Identify which cell holds the provided text, then report its [x, y] central coordinate. 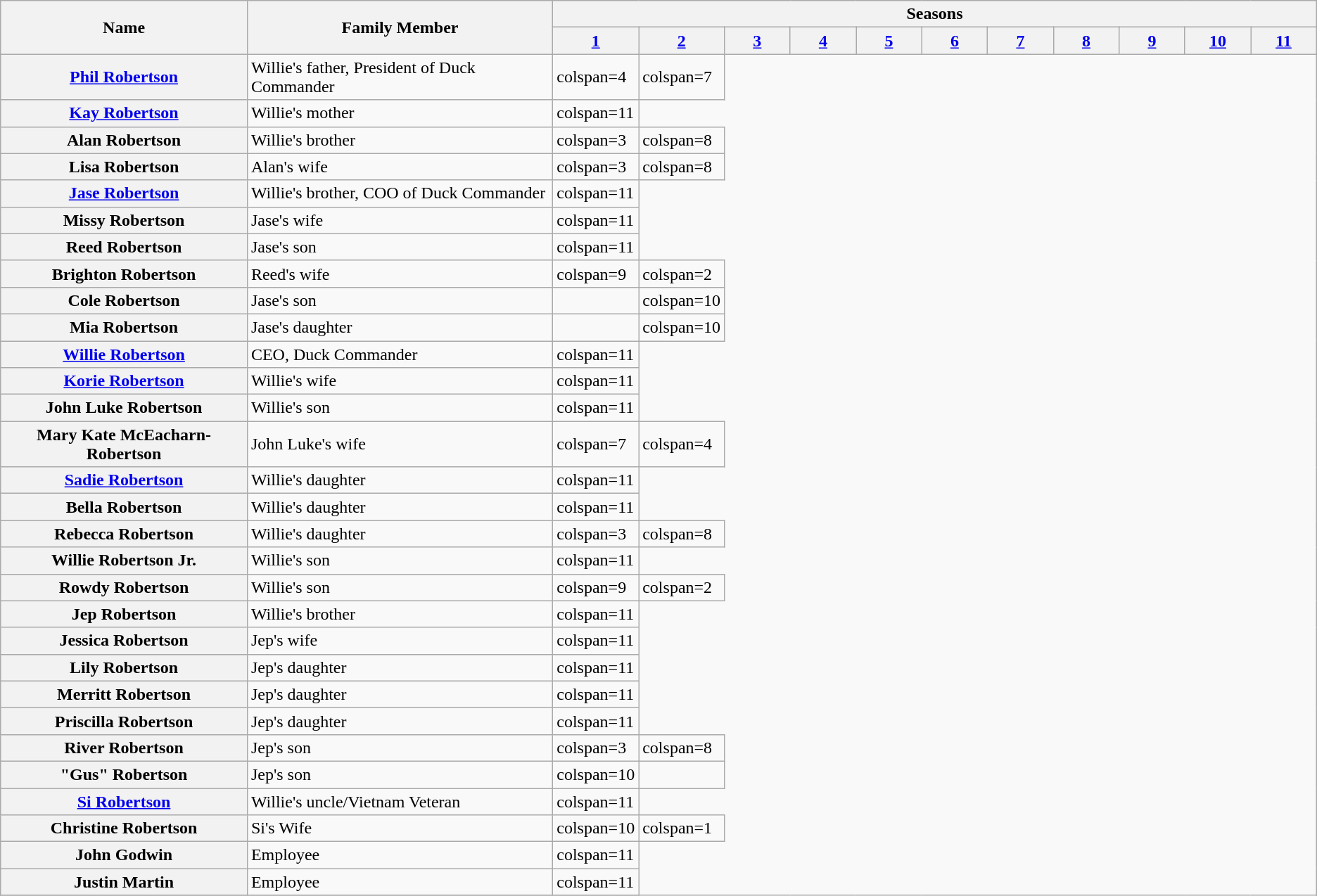
5 [889, 41]
3 [758, 41]
1 [596, 41]
Reed Robertson [124, 247]
Jessica Robertson [124, 641]
Cole Robertson [124, 300]
Alan's wife [400, 167]
Willie's mother [400, 113]
4 [823, 41]
Phil Robertson [124, 77]
colspan=1 [682, 828]
Willie's brother, COO of Duck Commander [400, 193]
Mary Kate McEacharn-Robertson [124, 444]
7 [1021, 41]
Jep Robertson [124, 614]
Jase's daughter [400, 327]
John Godwin [124, 855]
Lily Robertson [124, 667]
8 [1086, 41]
Sadie Robertson [124, 480]
Rebecca Robertson [124, 534]
Willie's wife [400, 381]
2 [682, 41]
Family Member [400, 27]
Name [124, 27]
Willie Robertson [124, 354]
CEO, Duck Commander [400, 354]
Priscilla Robertson [124, 721]
Willie's uncle/Vietnam Veteran [400, 801]
Kay Robertson [124, 113]
"Gus" Robertson [124, 774]
Jase's wife [400, 220]
Justin Martin [124, 882]
9 [1152, 41]
10 [1218, 41]
Bella Robertson [124, 507]
Jase Robertson [124, 193]
Mia Robertson [124, 327]
Rowdy Robertson [124, 587]
Lisa Robertson [124, 167]
11 [1284, 41]
Si's Wife [400, 828]
Alan Robertson [124, 140]
Si Robertson [124, 801]
River Robertson [124, 748]
Christine Robertson [124, 828]
6 [955, 41]
Korie Robertson [124, 381]
Seasons [934, 14]
John Luke Robertson [124, 408]
Brighton Robertson [124, 274]
Reed's wife [400, 274]
John Luke's wife [400, 444]
Jep's wife [400, 641]
Merritt Robertson [124, 694]
Willie Robertson Jr. [124, 561]
Missy Robertson [124, 220]
Willie's father, President of Duck Commander [400, 77]
